Output the (x, y) coordinate of the center of the cell containing the given text.  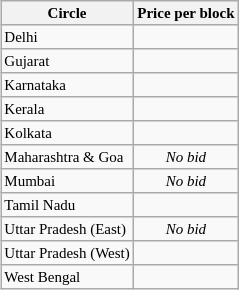
Uttar Pradesh (East) (68, 229)
Tamil Nadu (68, 205)
Karnataka (68, 85)
Uttar Pradesh (West) (68, 253)
Delhi (68, 37)
Maharashtra & Goa (68, 157)
Mumbai (68, 181)
Kerala (68, 109)
Circle (68, 13)
Kolkata (68, 133)
West Bengal (68, 277)
Gujarat (68, 61)
Price per block (186, 13)
